Pinpoint the cell where the given text exists, returning its [X, Y] midpoint coordinate. 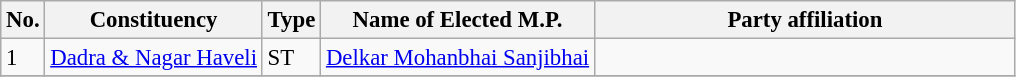
Name of Elected M.P. [458, 20]
Party affiliation [804, 20]
No. [23, 20]
Dadra & Nagar Haveli [154, 58]
Delkar Mohanbhai Sanjibhai [458, 58]
1 [23, 58]
Constituency [154, 20]
ST [291, 58]
Type [291, 20]
